Pinpoint the cell where the given text exists, returning its (x, y) midpoint coordinate. 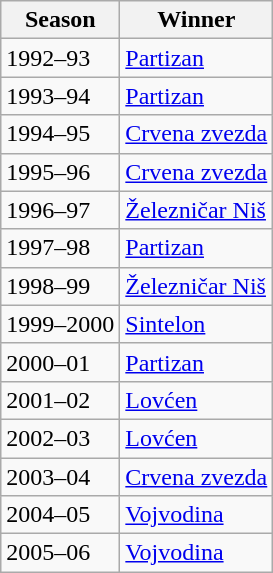
2004–05 (60, 515)
2005–06 (60, 553)
1999–2000 (60, 324)
Season (60, 20)
2003–04 (60, 477)
Winner (196, 20)
1994–95 (60, 134)
1997–98 (60, 248)
1995–96 (60, 172)
2001–02 (60, 400)
1992–93 (60, 58)
1993–94 (60, 96)
Sintelon (196, 324)
1996–97 (60, 210)
2002–03 (60, 438)
1998–99 (60, 286)
2000–01 (60, 362)
